Pinpoint the cell where the given text exists, returning its [X, Y] midpoint coordinate. 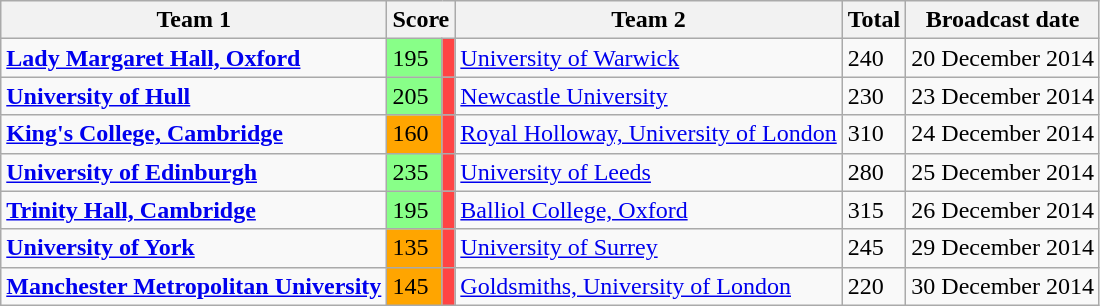
26 December 2014 [1003, 210]
315 [874, 210]
205 [414, 96]
280 [874, 172]
245 [874, 248]
Newcastle University [648, 96]
29 December 2014 [1003, 248]
Lady Margaret Hall, Oxford [194, 58]
Royal Holloway, University of London [648, 134]
25 December 2014 [1003, 172]
Balliol College, Oxford [648, 210]
220 [874, 286]
Broadcast date [1003, 20]
University of Warwick [648, 58]
20 December 2014 [1003, 58]
University of Surrey [648, 248]
24 December 2014 [1003, 134]
310 [874, 134]
Total [874, 20]
Manchester Metropolitan University [194, 286]
230 [874, 96]
Goldsmiths, University of London [648, 286]
30 December 2014 [1003, 286]
235 [414, 172]
University of Leeds [648, 172]
University of Edinburgh [194, 172]
King's College, Cambridge [194, 134]
Score [421, 20]
160 [414, 134]
Trinity Hall, Cambridge [194, 210]
240 [874, 58]
Team 1 [194, 20]
23 December 2014 [1003, 96]
University of Hull [194, 96]
Team 2 [648, 20]
145 [414, 286]
135 [414, 248]
University of York [194, 248]
